Pinpoint the cell where the given text exists, returning its [x, y] midpoint coordinate. 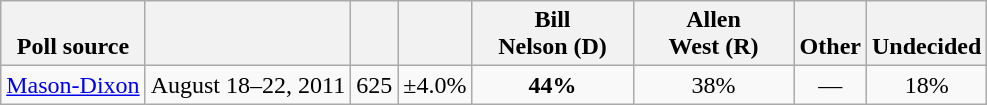
Mason-Dixon [73, 85]
18% [926, 85]
Other [830, 34]
Undecided [926, 34]
38% [714, 85]
BillNelson (D) [552, 34]
625 [374, 85]
AllenWest (R) [714, 34]
August 18–22, 2011 [248, 85]
Poll source [73, 34]
±4.0% [435, 85]
— [830, 85]
44% [552, 85]
